Pinpoint the cell where the given text exists, returning its (x, y) midpoint coordinate. 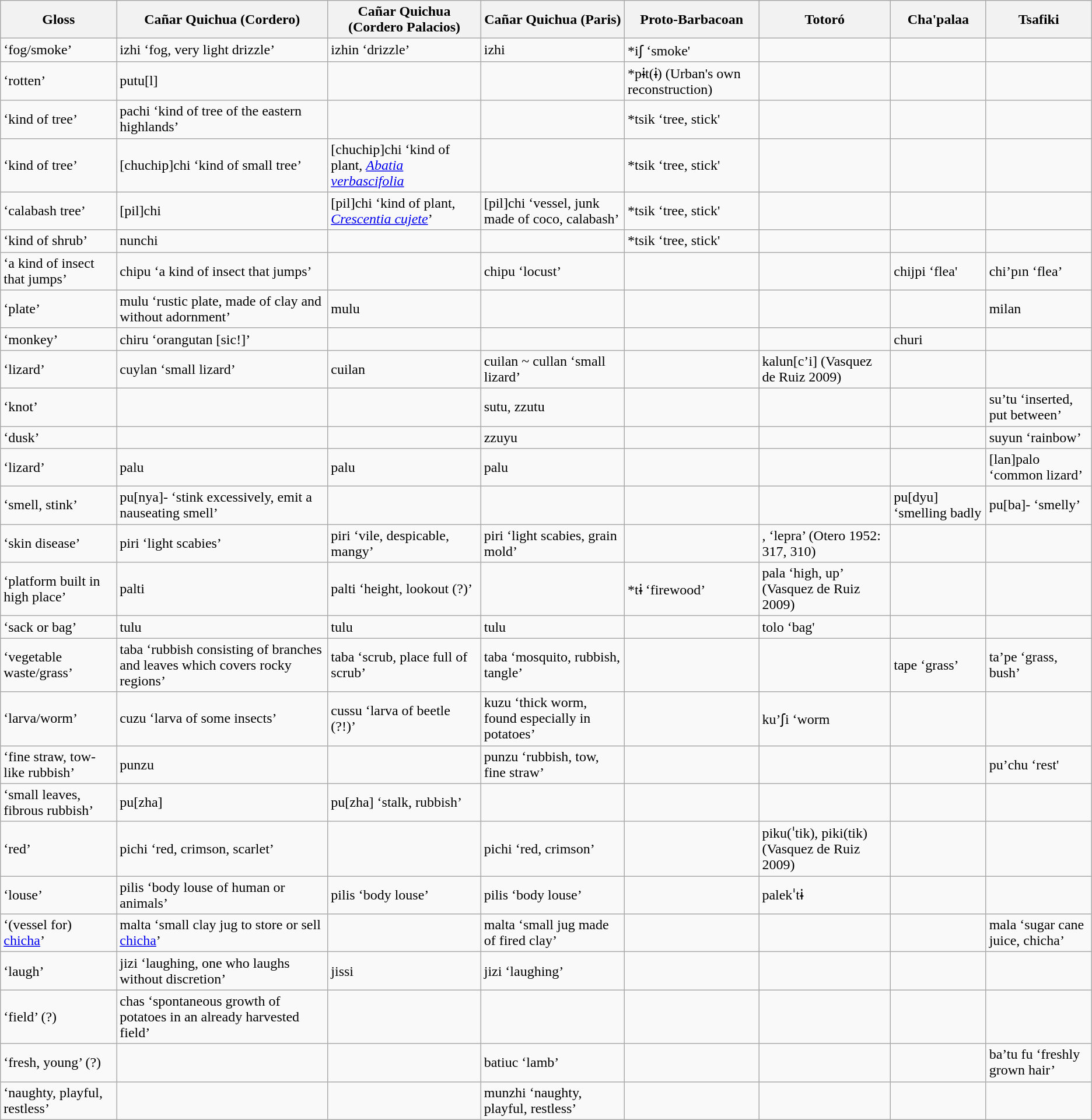
piri ‘light scabies’ (222, 544)
izhi ‘fog, very light drizzle’ (222, 50)
‘vegetable waste/grass’ (58, 665)
‘monkey’ (58, 339)
Totoró (825, 20)
‘plate’ (58, 309)
Gloss (58, 20)
‘fine straw, tow-like rubbish’ (58, 764)
chipu ‘a kind of insect that jumps’ (222, 271)
[pil]chi ‘kind of plant, Crescentia cujete’ (404, 211)
ba’tu fu ‘freshly grown hair’ (1038, 1063)
churi (938, 339)
pichi ‘red, crimson, scarlet’ (222, 849)
jissi (404, 971)
‘laugh’ (58, 971)
, ‘lepra’ (Otero 1952: 317, 310) (825, 544)
pu[zha] (222, 803)
batiuc ‘lamb’ (552, 1063)
kuzu ‘thick worm, found especially in potatoes’ (552, 719)
mulu (404, 309)
ta’pe ‘grass, bush’ (1038, 665)
jizi ‘laughing, one who laughs without discretion’ (222, 971)
tolo ‘bag' (825, 627)
‘naughty, playful, restless’ (58, 1100)
pachi ‘kind of tree of the eastern highlands’ (222, 119)
mala ‘sugar cane juice, chicha’ (1038, 933)
chijpi ‘flea' (938, 271)
piri ‘light scabies, grain mold’ (552, 544)
malta ‘small jug made of fired clay’ (552, 933)
pu[zha] ‘stalk, rubbish’ (404, 803)
taba ‘rubbish consisting of branches and leaves which covers rocky regions’ (222, 665)
pu[dyu] ‘smelling badly (938, 505)
izhin ‘drizzle’ (404, 50)
kalun[c’i] (Vasquez de Ruiz 2009) (825, 369)
‘larva/worm’ (58, 719)
su’tu ‘inserted, put between’ (1038, 407)
*tɨ ‘firewood’ (692, 589)
taba ‘scrub, place full of scrub’ (404, 665)
munzhi ‘naughty, playful, restless’ (552, 1100)
pichi ‘red, crimson’ (552, 849)
punzu ‘rubbish, tow, fine straw’ (552, 764)
[pil]chi (222, 211)
mulu ‘rustic plate, made of clay and without adornment’ (222, 309)
[lan]palo ‘common lizard’ (1038, 468)
punzu (222, 764)
‘field’ (?) (58, 1017)
Proto-Barbacoan (692, 20)
piku(ˈtik), piki(tik) (Vasquez de Ruiz 2009) (825, 849)
‘skin disease’ (58, 544)
izhi (552, 50)
‘a kind of insect that jumps’ (58, 271)
Cha'palaa (938, 20)
zzuyu (552, 437)
‘small leaves, fibrous rubbish’ (58, 803)
pala ‘high, up’ (Vasquez de Ruiz 2009) (825, 589)
palekˈtɨ (825, 895)
‘knot’ (58, 407)
chas ‘spontaneous growth of potatoes in an already harvested field’ (222, 1017)
‘calabash tree’ (58, 211)
malta ‘small clay jug to store or sell chicha’ (222, 933)
taba ‘mosquito, rubbish, tangle’ (552, 665)
‘fog/smoke’ (58, 50)
palti ‘height, lookout (?)’ (404, 589)
jizi ‘laughing’ (552, 971)
‘(vessel for) chicha’ (58, 933)
cuzu ‘larva of some insects’ (222, 719)
cussu ‘larva of beetle (?!)’ (404, 719)
pu[ba]- ‘smelly’ (1038, 505)
Cañar Quichua (Paris) (552, 20)
[pil]chi ‘vessel, junk made of coco, calabash’ (552, 211)
ku’ʃi ‘worm (825, 719)
‘sack or bag’ (58, 627)
*iʃ ‘smoke' (692, 50)
chi’pın ‘flea’ (1038, 271)
Cañar Quichua (Cordero Palacios) (404, 20)
putu[l] (222, 80)
pu’chu ‘rest' (1038, 764)
chiru ‘orangutan [sic!]’ (222, 339)
cuilan (404, 369)
piri ‘vile, despicable, mangy’ (404, 544)
‘louse’ (58, 895)
cuilan ~ cullan ‘small lizard’ (552, 369)
‘dusk’ (58, 437)
[chuchip]chi ‘kind of small tree’ (222, 165)
‘smell, stink’ (58, 505)
‘red’ (58, 849)
tape ‘grass’ (938, 665)
Tsafiki (1038, 20)
suyun ‘rainbow’ (1038, 437)
pilis ‘body louse of human or animals’ (222, 895)
‘kind of shrub’ (58, 241)
‘fresh, young’ (?) (58, 1063)
cuylan ‘small lizard’ (222, 369)
‘rotten’ (58, 80)
pu[nya]- ‘stink excessively, emit a nauseating smell’ (222, 505)
chipu ‘locust’ (552, 271)
milan (1038, 309)
‘platform built in high place’ (58, 589)
[chuchip]chi ‘kind of plant, Abatia verbascifolia (404, 165)
palti (222, 589)
nunchi (222, 241)
*pɨt(ɨ) (Urban's own reconstruction) (692, 80)
sutu, zzutu (552, 407)
Cañar Quichua (Cordero) (222, 20)
